From the cell containing the given text, extract its center point as [X, Y] coordinate. 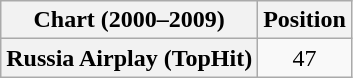
Position [305, 20]
Chart (2000–2009) [130, 20]
Russia Airplay (TopHit) [130, 58]
47 [305, 58]
